Pinpoint the cell where the given text exists, returning its [X, Y] midpoint coordinate. 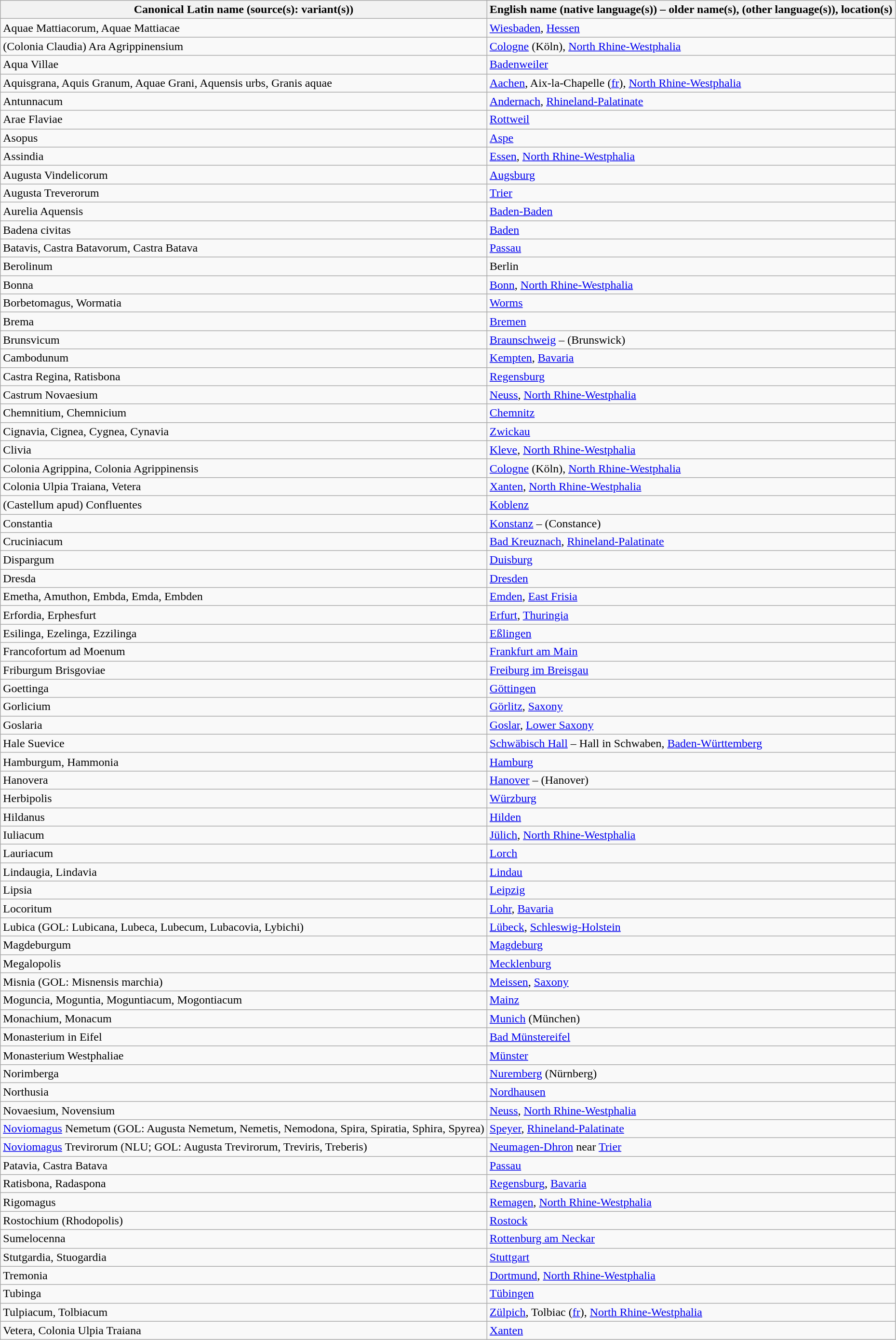
Bad Kreuznach, Rhineland-Palatinate [691, 542]
Magdeburg [691, 945]
Tubinga [244, 1294]
Brema [244, 322]
Meissen, Saxony [691, 982]
Freiburg im Breisgau [691, 670]
Baden [691, 230]
Münster [691, 1055]
Lipsia [244, 890]
Novaesium, Novensium [244, 1110]
Lindau [691, 872]
Cruciniacum [244, 542]
Arae Flaviae [244, 120]
Rostock [691, 1220]
Cignavia, Cignea, Cygnea, Cynavia [244, 431]
(Colonia Claudia) Ara Agrippinensium [244, 46]
Hale Suevice [244, 743]
Colonia Agrippina, Colonia Agrippinensis [244, 468]
Megalopolis [244, 964]
Tulpiacum, Tolbiacum [244, 1312]
Duisburg [691, 560]
Mecklenburg [691, 964]
Iuliacum [244, 835]
Wiesbaden, Hessen [691, 28]
Speyer, Rhineland-Palatinate [691, 1129]
Aurelia Aquensis [244, 211]
Zülpich, Tolbiac (fr), North Rhine-Westphalia [691, 1312]
Augusta Vindelicorum [244, 174]
Hildanus [244, 817]
Frankfurt am Main [691, 652]
Hanovera [244, 780]
Assindia [244, 156]
Xanten [691, 1330]
Emetha, Amuthon, Embda, Emda, Embden [244, 597]
Noviomagus Nemetum (GOL: Augusta Nemetum, Nemetis, Nemodona, Spira, Spiratia, Sphira, Spyrea) [244, 1129]
Lubica (GOL: Lubicana, Lubeca, Lubecum, Lubacovia, Lybichi) [244, 927]
Augusta Treverorum [244, 193]
Vetera, Colonia Ulpia Traiana [244, 1330]
Trier [691, 193]
Regensburg [691, 376]
Eßlingen [691, 633]
Berolinum [244, 267]
Brunsvicum [244, 340]
Stuttgart [691, 1257]
Lauriacum [244, 854]
Munich (München) [691, 1018]
Erfurt, Thuringia [691, 615]
Goettinga [244, 688]
Cambodunum [244, 358]
Chemnitz [691, 413]
Lindaugia, Lindavia [244, 872]
Friburgum Brisgoviae [244, 670]
Leipzig [691, 890]
Berlin [691, 267]
Aquae Mattiacorum, Aquae Mattiacae [244, 28]
Patavia, Castra Batava [244, 1166]
Baden-Baden [691, 211]
Bad Münstereifel [691, 1037]
Monasterium Westphaliae [244, 1055]
Erfordia, Erphesfurt [244, 615]
Asopus [244, 138]
Hilden [691, 817]
Augsburg [691, 174]
Dispargum [244, 560]
Francofortum ad Moenum [244, 652]
Nuremberg (Nürnberg) [691, 1073]
Noviomagus Trevirorum (NLU; GOL: Augusta Trevirorum, Treviris, Treberis) [244, 1147]
Antunnacum [244, 101]
Emden, East Frisia [691, 597]
Monachium, Monacum [244, 1018]
Andernach, Rhineland-Palatinate [691, 101]
Rigomagus [244, 1202]
Koblenz [691, 505]
Aqua Villae [244, 65]
(Castellum apud) Confluentes [244, 505]
Goslar, Lower Saxony [691, 725]
Görlitz, Saxony [691, 707]
Hanover – (Hanover) [691, 780]
Dresden [691, 578]
Aquisgrana, Aquis Granum, Aquae Grani, Aquensis urbs, Granis aquae [244, 83]
Castrum Novaesium [244, 395]
Herbipolis [244, 798]
Esilinga, Ezelinga, Ezzilinga [244, 633]
Rostochium (Rhodopolis) [244, 1220]
Würzburg [691, 798]
Colonia Ulpia Traiana, Vetera [244, 486]
Lohr, Bavaria [691, 909]
Tremonia [244, 1275]
English name (native language(s)) – older name(s), (other language(s)), location(s) [691, 10]
Rottweil [691, 120]
Schwäbisch Hall – Hall in Schwaben, Baden-Württemberg [691, 743]
Borbetomagus, Wormatia [244, 303]
Bonn, North Rhine-Westphalia [691, 285]
Monasterium in Eifel [244, 1037]
Magdeburgum [244, 945]
Kleve, North Rhine-Westphalia [691, 450]
Ratisbona, Radaspona [244, 1184]
Jülich, North Rhine-Westphalia [691, 835]
Chemnitium, Chemnicium [244, 413]
Nordhausen [691, 1092]
Castra Regina, Ratisbona [244, 376]
Stutgardia, Stuogardia [244, 1257]
Misnia (GOL: Misnensis marchia) [244, 982]
Northusia [244, 1092]
Remagen, North Rhine-Westphalia [691, 1202]
Locoritum [244, 909]
Aspe [691, 138]
Badenweiler [691, 65]
Dresda [244, 578]
Xanten, North Rhine-Westphalia [691, 486]
Constantia [244, 523]
Batavis, Castra Batavorum, Castra Batava [244, 248]
Bremen [691, 322]
Kempten, Bavaria [691, 358]
Mainz [691, 1000]
Canonical Latin name (source(s): variant(s)) [244, 10]
Konstanz – (Constance) [691, 523]
Regensburg, Bavaria [691, 1184]
Aachen, Aix-la-Chapelle (fr), North Rhine-Westphalia [691, 83]
Hamburgum, Hammonia [244, 762]
Tübingen [691, 1294]
Lorch [691, 854]
Rottenburg am Neckar [691, 1239]
Zwickau [691, 431]
Badena civitas [244, 230]
Worms [691, 303]
Lübeck, Schleswig-Holstein [691, 927]
Gorlicium [244, 707]
Norimberga [244, 1073]
Göttingen [691, 688]
Dortmund, North Rhine-Westphalia [691, 1275]
Hamburg [691, 762]
Bonna [244, 285]
Clivia [244, 450]
Sumelocenna [244, 1239]
Neumagen-Dhron near Trier [691, 1147]
Goslaria [244, 725]
Moguncia, Moguntia, Moguntiacum, Mogontiacum [244, 1000]
Braunschweig – (Brunswick) [691, 340]
Essen, North Rhine-Westphalia [691, 156]
